Return (x, y) of the center of cell containing provided text 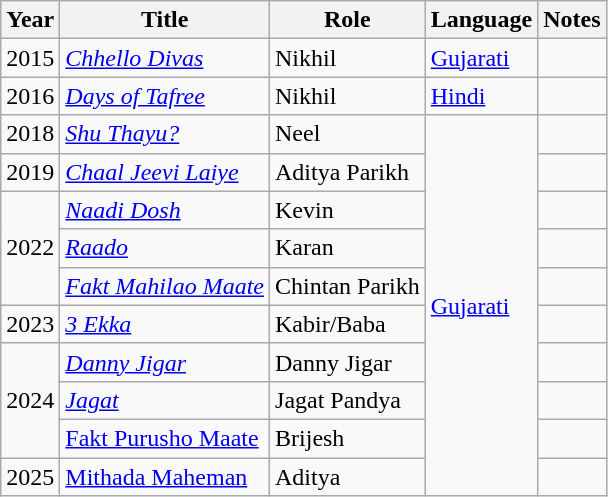
Neel (348, 134)
Jagat Pandya (348, 400)
Fakt Purusho Maate (165, 438)
Kevin (348, 210)
2015 (30, 58)
Kabir/Baba (348, 324)
Chaal Jeevi Laiye (165, 172)
Notes (572, 20)
Fakt Mahilao Maate (165, 286)
Language (481, 20)
2024 (30, 400)
Role (348, 20)
Aditya (348, 477)
Year (30, 20)
Naadi Dosh (165, 210)
2025 (30, 477)
Raado (165, 248)
Aditya Parikh (348, 172)
2019 (30, 172)
Jagat (165, 400)
Shu Thayu? (165, 134)
Hindi (481, 96)
Chintan Parikh (348, 286)
2016 (30, 96)
3 Ekka (165, 324)
2018 (30, 134)
2022 (30, 248)
Title (165, 20)
Days of Tafree (165, 96)
Karan (348, 248)
2023 (30, 324)
Mithada Maheman (165, 477)
Brijesh (348, 438)
Chhello Divas (165, 58)
